Pinpoint the cell where the given text exists, returning its [X, Y] midpoint coordinate. 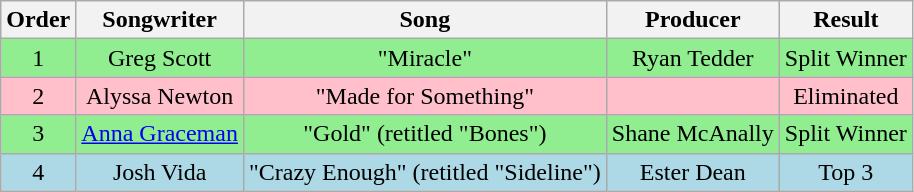
3 [38, 134]
Greg Scott [160, 58]
Result [846, 20]
Shane McAnally [692, 134]
Top 3 [846, 172]
"Gold" (retitled "Bones") [424, 134]
Ryan Tedder [692, 58]
"Crazy Enough" (retitled "Sideline") [424, 172]
4 [38, 172]
Order [38, 20]
Ester Dean [692, 172]
2 [38, 96]
Songwriter [160, 20]
"Made for Something" [424, 96]
Eliminated [846, 96]
Anna Graceman [160, 134]
Producer [692, 20]
Song [424, 20]
1 [38, 58]
Josh Vida [160, 172]
Alyssa Newton [160, 96]
"Miracle" [424, 58]
